Extract the [X, Y] coordinate from the center of the cell holding the provided text.  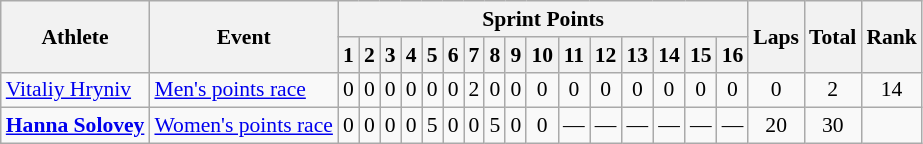
Rank [892, 36]
9 [516, 55]
15 [701, 55]
8 [494, 55]
13 [637, 55]
Hanna Solovey [76, 126]
20 [776, 126]
6 [454, 55]
30 [832, 126]
16 [733, 55]
Vitaliy Hryniv [76, 90]
3 [390, 55]
Men's points race [244, 90]
Total [832, 36]
7 [474, 55]
Laps [776, 36]
10 [542, 55]
4 [412, 55]
11 [574, 55]
12 [606, 55]
Event [244, 36]
Sprint Points [543, 19]
Women's points race [244, 126]
1 [348, 55]
Athlete [76, 36]
